Find where the given text appears and provide that cell's center as (X, Y) coordinate. 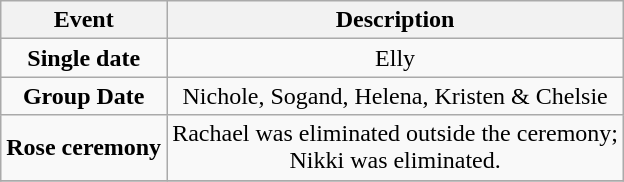
Event (84, 20)
Rachael was eliminated outside the ceremony;Nikki was eliminated. (396, 148)
Nichole, Sogand, Helena, Kristen & Chelsie (396, 96)
Rose ceremony (84, 148)
Description (396, 20)
Group Date (84, 96)
Elly (396, 58)
Single date (84, 58)
